Find where the given text appears and provide that cell's center as (x, y) coordinate. 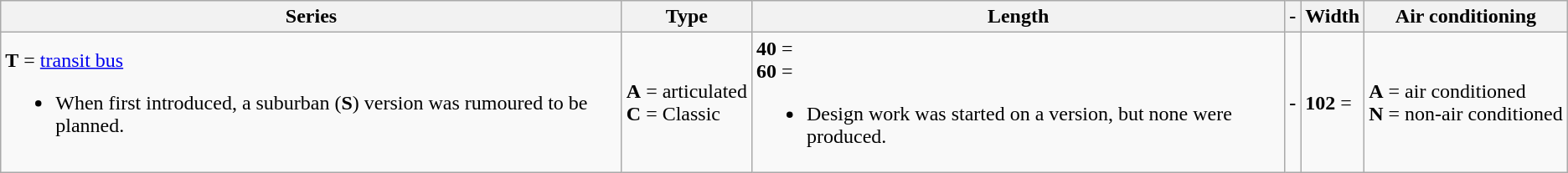
102 = (1333, 102)
40 = 60 = Design work was started on a version, but none were produced. (1018, 102)
Air conditioning (1466, 17)
T = transit busWhen first introduced, a suburban (S) version was rumoured to be planned. (312, 102)
Length (1018, 17)
Series (312, 17)
A = air conditionedN = non-air conditioned (1466, 102)
Type (687, 17)
A = articulatedC = Classic (687, 102)
Width (1333, 17)
